Extract the [x, y] coordinate from the center of the cell holding the provided text.  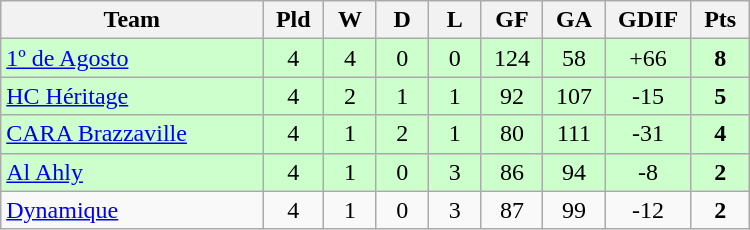
GF [512, 20]
86 [512, 172]
+66 [648, 58]
HC Héritage [132, 96]
8 [720, 58]
5 [720, 96]
-15 [648, 96]
-31 [648, 134]
D [402, 20]
107 [574, 96]
Pts [720, 20]
111 [574, 134]
-12 [648, 210]
124 [512, 58]
Al Ahly [132, 172]
-8 [648, 172]
GA [574, 20]
58 [574, 58]
1º de Agosto [132, 58]
CARA Brazzaville [132, 134]
GDIF [648, 20]
80 [512, 134]
94 [574, 172]
99 [574, 210]
W [350, 20]
Team [132, 20]
Dynamique [132, 210]
92 [512, 96]
87 [512, 210]
Pld [294, 20]
L [454, 20]
